Search for the cell housing the specified text and yield its (X, Y) center coordinate. 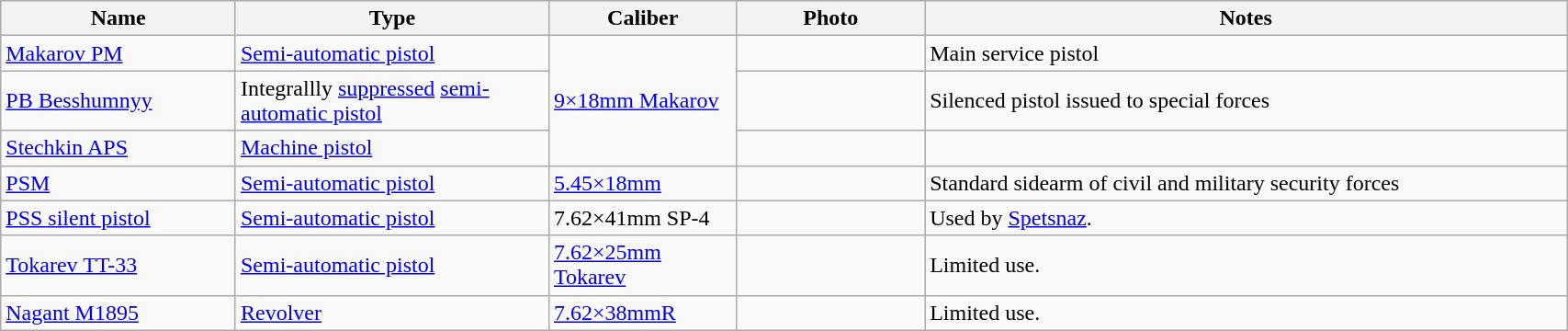
Caliber (643, 18)
Name (118, 18)
Stechkin APS (118, 148)
Standard sidearm of civil and military security forces (1246, 183)
Revolver (391, 313)
Silenced pistol issued to special forces (1246, 101)
PSM (118, 183)
Used by Spetsnaz. (1246, 218)
7.62×41mm SP-4 (643, 218)
7.62×38mmR (643, 313)
5.45×18mm (643, 183)
Integrallly suppressed semi-automatic pistol (391, 101)
Photo (830, 18)
Main service pistol (1246, 53)
Nagant M1895 (118, 313)
Tokarev TT-33 (118, 265)
Makarov PM (118, 53)
Machine pistol (391, 148)
PB Besshumnyy (118, 101)
7.62×25mm Tokarev (643, 265)
Notes (1246, 18)
Type (391, 18)
PSS silent pistol (118, 218)
9×18mm Makarov (643, 101)
